Search for the cell housing the specified text and yield its (x, y) center coordinate. 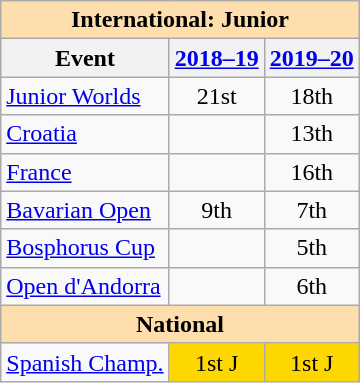
Junior Worlds (85, 96)
Event (85, 58)
2018–19 (216, 58)
7th (312, 210)
16th (312, 172)
Bavarian Open (85, 210)
International: Junior (180, 20)
2019–20 (312, 58)
21st (216, 96)
6th (312, 286)
Croatia (85, 134)
9th (216, 210)
National (180, 324)
Open d'Andorra (85, 286)
18th (312, 96)
13th (312, 134)
Spanish Champ. (85, 362)
Bosphorus Cup (85, 248)
5th (312, 248)
France (85, 172)
